Pinpoint the cell where the given text exists, returning its [X, Y] midpoint coordinate. 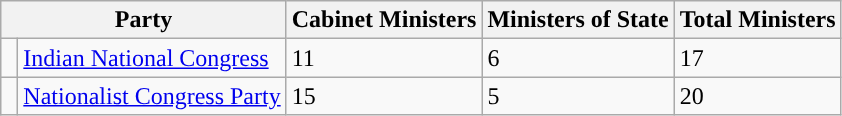
Indian National Congress [152, 58]
17 [758, 58]
Nationalist Congress Party [152, 96]
Total Ministers [758, 20]
6 [578, 58]
5 [578, 96]
11 [384, 58]
15 [384, 96]
20 [758, 96]
Ministers of State [578, 20]
Party [144, 20]
Cabinet Ministers [384, 20]
